Pinpoint the cell where the given text exists, returning its [x, y] midpoint coordinate. 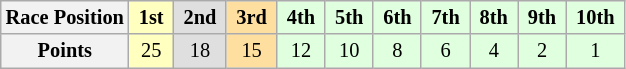
6th [397, 17]
Points [65, 51]
2 [542, 51]
10 [349, 51]
Race Position [65, 17]
8th [494, 17]
18 [200, 51]
6 [445, 51]
10th [595, 17]
4th [301, 17]
12 [301, 51]
5th [349, 17]
7th [445, 17]
4 [494, 51]
25 [152, 51]
8 [397, 51]
9th [542, 17]
1 [595, 51]
2nd [200, 17]
3rd [251, 17]
1st [152, 17]
15 [251, 51]
